Capture the cell that displays the provided text and extract its [x, y] central coordinate. 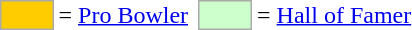
= Pro Bowler [124, 15]
